Return the [X, Y] coordinate for the center point of the cell that contains the specified text.  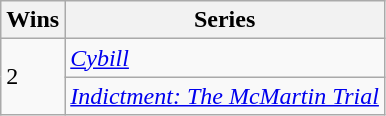
2 [33, 77]
Series [225, 20]
Indictment: The McMartin Trial [225, 96]
Wins [33, 20]
Cybill [225, 58]
